Scan for the cell matching the given text and deliver its [X, Y] coordinate at center. 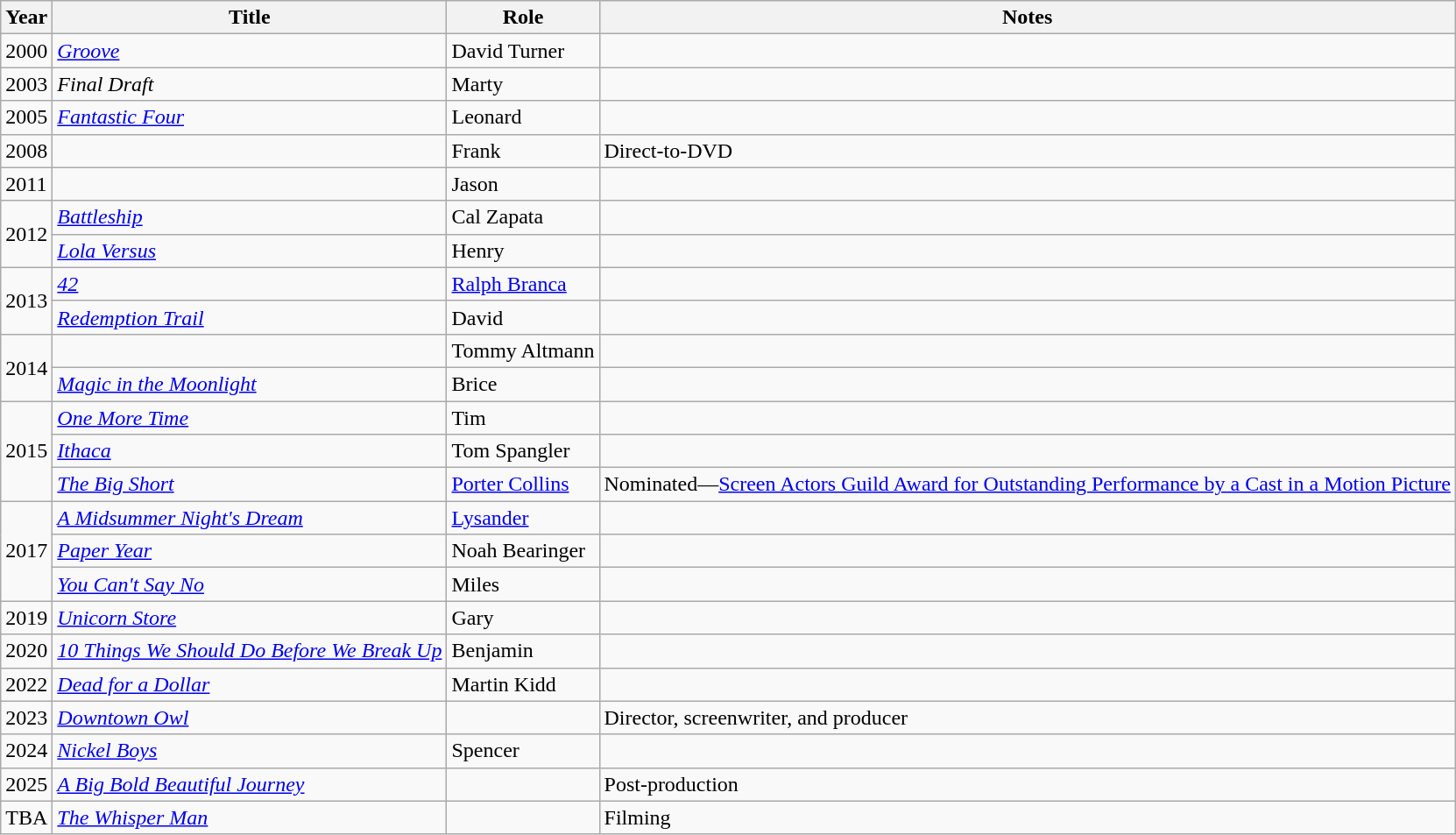
Spencer [523, 751]
The Whisper Man [250, 817]
Marty [523, 84]
Tom Spangler [523, 451]
Groove [250, 51]
Direct-to-DVD [1027, 151]
2017 [26, 551]
2020 [26, 651]
You Can't Say No [250, 584]
Miles [523, 584]
Downtown Owl [250, 718]
Unicorn Store [250, 618]
Porter Collins [523, 485]
The Big Short [250, 485]
2013 [26, 301]
One More Time [250, 418]
Tim [523, 418]
Brice [523, 384]
Ralph Branca [523, 284]
Nickel Boys [250, 751]
2023 [26, 718]
2024 [26, 751]
2025 [26, 784]
Year [26, 18]
Redemption Trail [250, 317]
Lola Versus [250, 251]
Battleship [250, 217]
Jason [523, 184]
Final Draft [250, 84]
Post-production [1027, 784]
Director, screenwriter, and producer [1027, 718]
David Turner [523, 51]
2011 [26, 184]
Leonard [523, 117]
Gary [523, 618]
2000 [26, 51]
2014 [26, 367]
Frank [523, 151]
Cal Zapata [523, 217]
42 [250, 284]
10 Things We Should Do Before We Break Up [250, 651]
Ithaca [250, 451]
Nominated—Screen Actors Guild Award for Outstanding Performance by a Cast in a Motion Picture [1027, 485]
Magic in the Moonlight [250, 384]
A Big Bold Beautiful Journey [250, 784]
Henry [523, 251]
A Midsummer Night's Dream [250, 518]
Lysander [523, 518]
Benjamin [523, 651]
Paper Year [250, 551]
2022 [26, 684]
2005 [26, 117]
2015 [26, 451]
2019 [26, 618]
David [523, 317]
Filming [1027, 817]
Notes [1027, 18]
2008 [26, 151]
Martin Kidd [523, 684]
Role [523, 18]
Fantastic Four [250, 117]
Dead for a Dollar [250, 684]
Tommy Altmann [523, 350]
Noah Bearinger [523, 551]
TBA [26, 817]
2012 [26, 234]
2003 [26, 84]
Title [250, 18]
